For the text-containing cell, return its midpoint in [x, y] coordinate format. 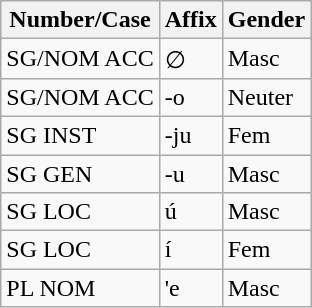
'e [190, 288]
-u [190, 173]
SG INST [80, 135]
-o [190, 97]
∅ [190, 59]
ú [190, 212]
í [190, 250]
Gender [266, 20]
Number/Case [80, 20]
Affix [190, 20]
Neuter [266, 97]
-ju [190, 135]
SG GEN [80, 173]
PL NOM [80, 288]
